Scan for the cell matching the given text and deliver its (X, Y) coordinate at center. 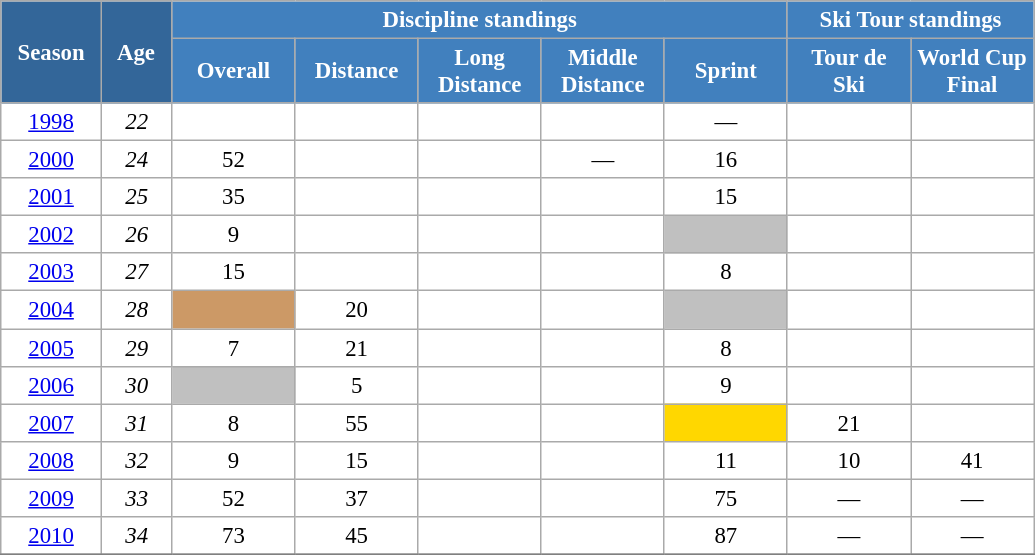
29 (136, 348)
World CupFinal (972, 72)
Age (136, 52)
7 (234, 348)
2003 (52, 273)
1998 (52, 122)
30 (136, 385)
11 (726, 460)
2000 (52, 160)
27 (136, 273)
28 (136, 310)
2005 (52, 348)
Overall (234, 72)
37 (356, 498)
35 (234, 197)
2008 (52, 460)
2004 (52, 310)
75 (726, 498)
87 (726, 536)
32 (136, 460)
20 (356, 310)
26 (136, 235)
2010 (52, 536)
34 (136, 536)
33 (136, 498)
2009 (52, 498)
41 (972, 460)
10 (848, 460)
45 (356, 536)
2007 (52, 423)
Season (52, 52)
Ski Tour standings (910, 20)
Discipline standings (480, 20)
22 (136, 122)
Middle Distance (602, 72)
31 (136, 423)
73 (234, 536)
16 (726, 160)
5 (356, 385)
24 (136, 160)
25 (136, 197)
Tour deSki (848, 72)
2002 (52, 235)
55 (356, 423)
2001 (52, 197)
Long Distance (480, 72)
Distance (356, 72)
Sprint (726, 72)
2006 (52, 385)
